Extract the (X, Y) coordinate from the center of the cell holding the provided text.  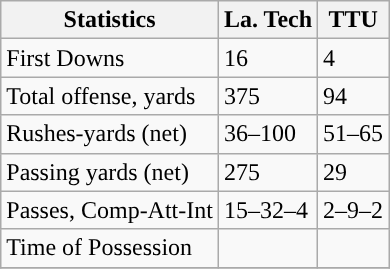
51–65 (354, 134)
Total offense, yards (110, 96)
375 (268, 96)
16 (268, 58)
4 (354, 58)
36–100 (268, 134)
La. Tech (268, 20)
Passes, Comp-Att-Int (110, 210)
2–9–2 (354, 210)
First Downs (110, 58)
Time of Possession (110, 248)
TTU (354, 20)
Statistics (110, 20)
Passing yards (net) (110, 172)
94 (354, 96)
15–32–4 (268, 210)
275 (268, 172)
Rushes-yards (net) (110, 134)
29 (354, 172)
